Identify which cell holds the provided text, then report its [x, y] central coordinate. 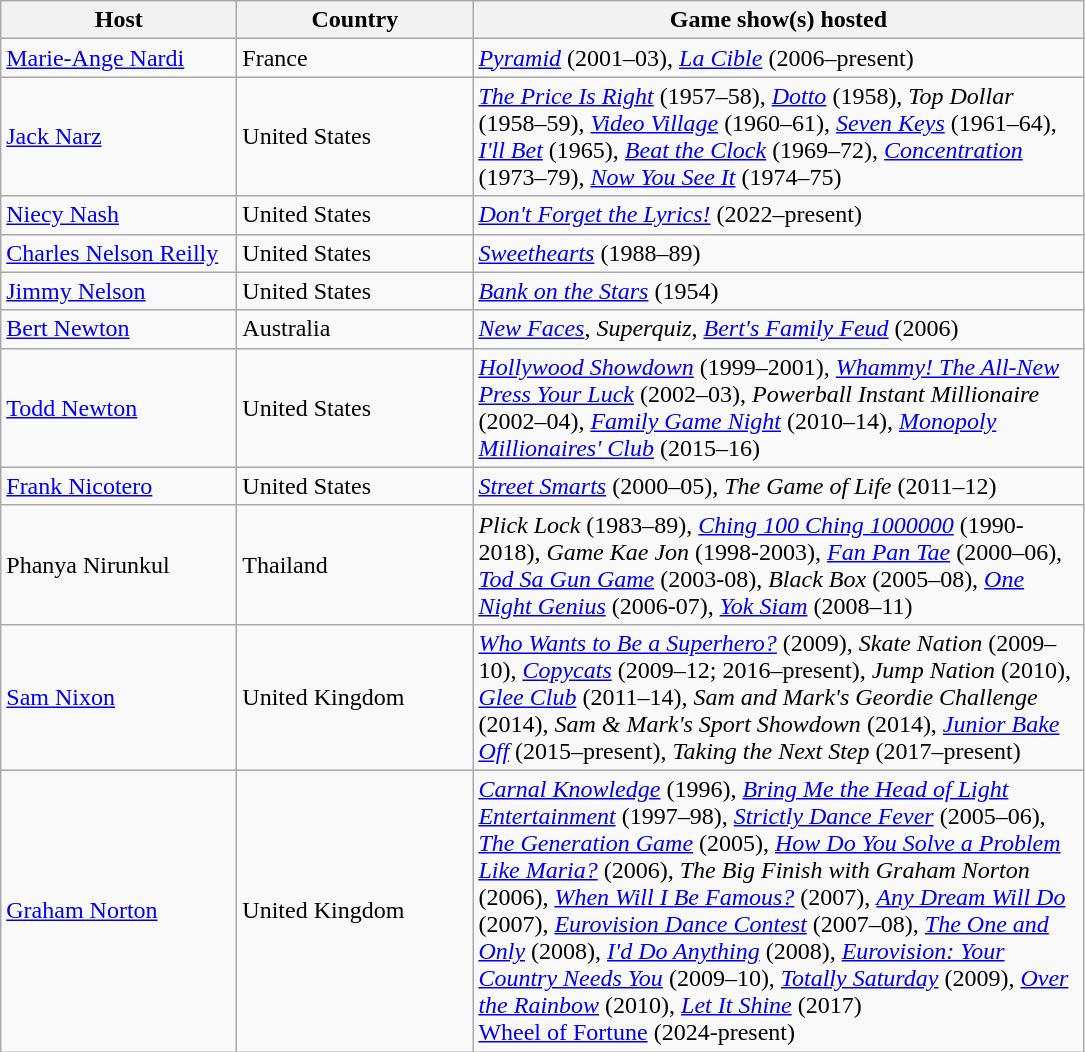
Bank on the Stars (1954) [778, 291]
Pyramid (2001–03), La Cible (2006–present) [778, 58]
Street Smarts (2000–05), The Game of Life (2011–12) [778, 486]
Sweethearts (1988–89) [778, 253]
Todd Newton [119, 408]
Sam Nixon [119, 697]
Frank Nicotero [119, 486]
Don't Forget the Lyrics! (2022–present) [778, 215]
Phanya Nirunkul [119, 564]
New Faces, Superquiz, Bert's Family Feud (2006) [778, 329]
Charles Nelson Reilly [119, 253]
Jack Narz [119, 136]
Country [355, 20]
Thailand [355, 564]
Graham Norton [119, 910]
Niecy Nash [119, 215]
Australia [355, 329]
Host [119, 20]
Marie-Ange Nardi [119, 58]
France [355, 58]
Bert Newton [119, 329]
Game show(s) hosted [778, 20]
Jimmy Nelson [119, 291]
